Determine the [X, Y] coordinate at the center of the cell enclosing the given text.  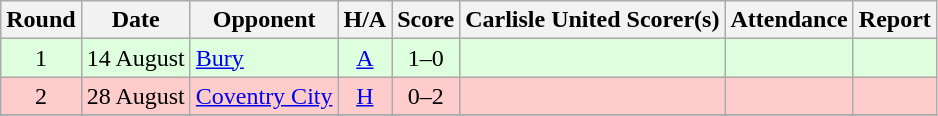
Coventry City [264, 96]
H/A [365, 20]
0–2 [426, 96]
H [365, 96]
Date [136, 20]
1–0 [426, 58]
Report [894, 20]
Bury [264, 58]
14 August [136, 58]
28 August [136, 96]
Score [426, 20]
Opponent [264, 20]
Attendance [789, 20]
1 [41, 58]
2 [41, 96]
Carlisle United Scorer(s) [592, 20]
A [365, 58]
Round [41, 20]
